Extract the [x, y] coordinate from the center of the cell holding the provided text.  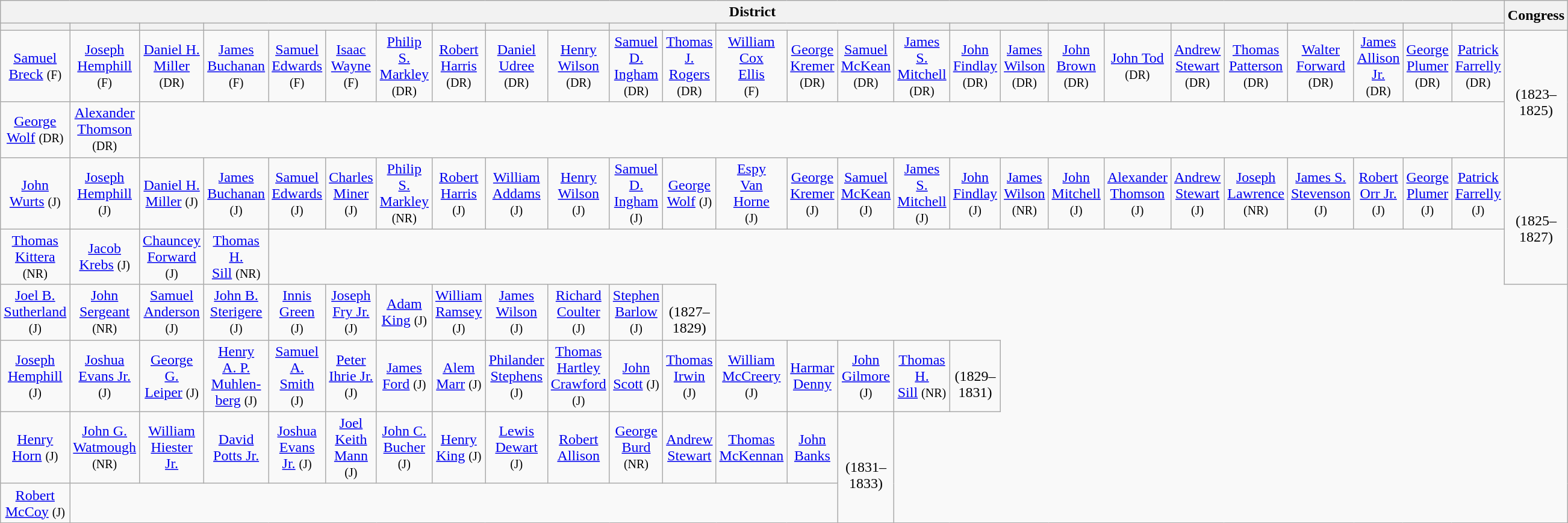
EspyVanHorne(J) [751, 193]
Philip S.Markley(DR) [404, 66]
SamuelMcKean(DR) [866, 66]
JosephLawrence(NR) [1256, 193]
SamuelAnderson (J) [172, 312]
JoshuaEvans Jr. (J) [105, 376]
(1825–1827) [1535, 221]
RobertHarris(DR) [459, 66]
InnisGreen(J) [297, 312]
SamuelD.Ingham(J) [636, 193]
RobertMcCoy (J) [35, 503]
HenryKing (J) [459, 447]
WilliamRamsey(J) [459, 312]
RobertAllison [578, 447]
ThomasPatterson(DR) [1256, 66]
DanielUdree(DR) [517, 66]
HenryWilson (J) [578, 193]
JamesAllison Jr.(DR) [1378, 66]
WilliamMcCreery (J) [751, 376]
(1827–1829) [689, 312]
SamuelEdwards(F) [297, 66]
SamuelMcKean(J) [866, 193]
GeorgeKremer(J) [812, 193]
SamuelEdwards (J) [297, 193]
AndrewStewart [689, 447]
PatrickFarrelly (J) [1478, 193]
DavidPotts Jr. [236, 447]
Joel B.Sutherland(J) [35, 312]
GeorgePlumer(DR) [1427, 66]
WilliamAddams(J) [517, 193]
PhilanderStephens(J) [517, 376]
IsaacWayne(F) [351, 66]
JohnGilmore(J) [866, 376]
(1831–1833) [866, 467]
District [753, 12]
JohnBrown(DR) [1076, 66]
ThomasHartleyCrawford(J) [578, 376]
HenryHorn (J) [35, 447]
GeorgeBurd (NR) [636, 447]
JohnBanks [812, 447]
ThomasKittera (NR) [35, 257]
JohnMitchell (J) [1076, 193]
JamesBuchanan(J) [236, 193]
JohnSergeant (NR) [105, 312]
ThomasMcKennan [751, 447]
JosephHemphill(F) [105, 66]
James S.Mitchell(J) [922, 193]
JohnScott (J) [636, 376]
JamesBuchanan(F) [236, 66]
AdamKing (J) [404, 312]
Philip S.Markley(NR) [404, 193]
Thomas J.Rogers (DR) [689, 66]
James S.Stevenson(J) [1321, 193]
John C.Bucher(J) [404, 447]
Daniel H.Miller(DR) [172, 66]
PeterIhrie Jr. (J) [351, 376]
LewisDewart(J) [517, 447]
JamesWilson(NR) [1025, 193]
AlexanderThomson (DR) [105, 130]
George G.Leiper (J) [172, 376]
ThomasIrwin (J) [689, 376]
John B.Sterigere(J) [236, 312]
Congress [1535, 16]
AndrewStewart(J) [1197, 193]
JosephFry Jr. (J) [351, 312]
JamesWilson (J) [517, 312]
JoshuaEvansJr. (J) [297, 447]
SamuelD.Ingham(DR) [636, 66]
John G.Watmough(NR) [105, 447]
AlexanderThomson (J) [1137, 193]
RichardCoulter(J) [578, 312]
HenryA. P.Muhlen-berg (J) [236, 376]
(1829–1831) [975, 376]
JacobKrebs (J) [105, 257]
ChaunceyForward (J) [172, 257]
WilliamHiesterJr. [172, 447]
(1823–1825) [1535, 94]
SamuelA.Smith(J) [297, 376]
PatrickFarrelly(DR) [1478, 66]
RobertOrr Jr. (J) [1378, 193]
Daniel H.Miller (J) [172, 193]
WalterForward(DR) [1321, 66]
RobertHarris (J) [459, 193]
AndrewStewart(DR) [1197, 66]
AlemMarr (J) [459, 376]
GeorgeWolf (DR) [35, 130]
John Tod (DR) [1137, 66]
CharlesMiner (J) [351, 193]
JoelKeithMann (J) [351, 447]
StephenBarlow (J) [636, 312]
SamuelBreck (F) [35, 66]
JamesWilson(DR) [1025, 66]
JohnWurts (J) [35, 193]
GeorgeWolf (J) [689, 193]
HenryWilson(DR) [578, 66]
JohnFindlay(DR) [975, 66]
GeorgeKremer(DR) [812, 66]
WilliamCoxEllis(F) [751, 66]
JohnFindlay (J) [975, 193]
JamesFord (J) [404, 376]
HarmarDenny [812, 376]
GeorgePlumer(J) [1427, 193]
James S.Mitchell(DR) [922, 66]
